Detect which cell encompasses the target text, then output its [x, y] center coordinate. 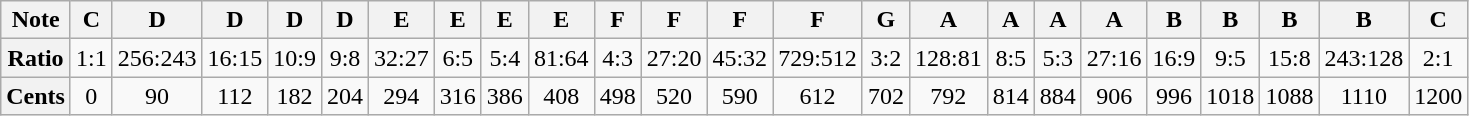
182 [295, 96]
5:4 [504, 58]
1088 [1290, 96]
256:243 [157, 58]
408 [561, 96]
294 [402, 96]
316 [458, 96]
2:1 [1438, 58]
906 [1114, 96]
Note [36, 20]
3:2 [886, 58]
4:3 [618, 58]
814 [1010, 96]
27:20 [674, 58]
9:8 [344, 58]
5:3 [1058, 58]
16:9 [1174, 58]
1200 [1438, 96]
590 [740, 96]
386 [504, 96]
81:64 [561, 58]
16:15 [235, 58]
9:5 [1230, 58]
8:5 [1010, 58]
G [886, 20]
Cents [36, 96]
128:81 [948, 58]
112 [235, 96]
884 [1058, 96]
1018 [1230, 96]
996 [1174, 96]
15:8 [1290, 58]
6:5 [458, 58]
498 [618, 96]
612 [818, 96]
27:16 [1114, 58]
Ratio [36, 58]
0 [91, 96]
32:27 [402, 58]
792 [948, 96]
10:9 [295, 58]
243:128 [1364, 58]
702 [886, 96]
204 [344, 96]
1110 [1364, 96]
1:1 [91, 58]
520 [674, 96]
90 [157, 96]
729:512 [818, 58]
45:32 [740, 58]
